Provide the (X, Y) coordinate of the cell's center where the given text is located.  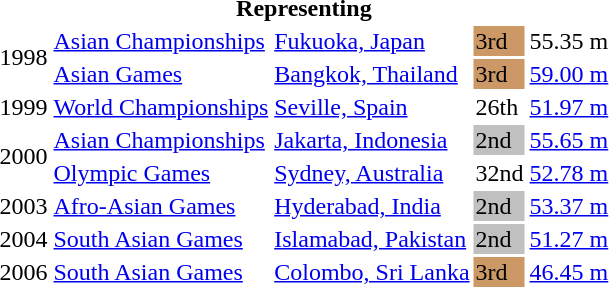
32nd (500, 173)
Olympic Games (161, 173)
Jakarta, Indonesia (372, 140)
Asian Games (161, 74)
Islamabad, Pakistan (372, 239)
Sydney, Australia (372, 173)
26th (500, 107)
Bangkok, Thailand (372, 74)
World Championships (161, 107)
Hyderabad, India (372, 206)
Colombo, Sri Lanka (372, 272)
Afro-Asian Games (161, 206)
Fukuoka, Japan (372, 41)
Seville, Spain (372, 107)
